Identify which cell holds the provided text, then report its (X, Y) central coordinate. 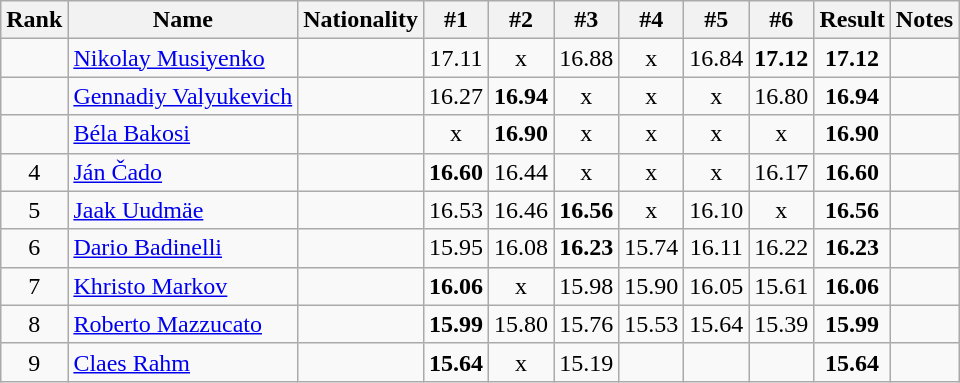
15.19 (586, 362)
#1 (456, 20)
15.39 (782, 324)
15.74 (652, 248)
16.27 (456, 96)
Name (183, 20)
Béla Bakosi (183, 134)
Dario Badinelli (183, 248)
16.17 (782, 172)
7 (34, 286)
15.53 (652, 324)
16.44 (522, 172)
15.80 (522, 324)
16.88 (586, 58)
#4 (652, 20)
16.05 (716, 286)
Khristo Markov (183, 286)
Nikolay Musiyenko (183, 58)
#2 (522, 20)
15.90 (652, 286)
15.95 (456, 248)
16.46 (522, 210)
8 (34, 324)
15.76 (586, 324)
9 (34, 362)
#3 (586, 20)
16.53 (456, 210)
Notes (924, 20)
16.84 (716, 58)
16.11 (716, 248)
Claes Rahm (183, 362)
Roberto Mazzucato (183, 324)
4 (34, 172)
6 (34, 248)
17.11 (456, 58)
Ján Čado (183, 172)
15.98 (586, 286)
16.80 (782, 96)
Rank (34, 20)
#5 (716, 20)
15.61 (782, 286)
Jaak Uudmäe (183, 210)
16.22 (782, 248)
16.08 (522, 248)
Gennadiy Valyukevich (183, 96)
Nationality (361, 20)
Result (852, 20)
16.10 (716, 210)
#6 (782, 20)
5 (34, 210)
